Identify which cell holds the provided text, then report its (x, y) central coordinate. 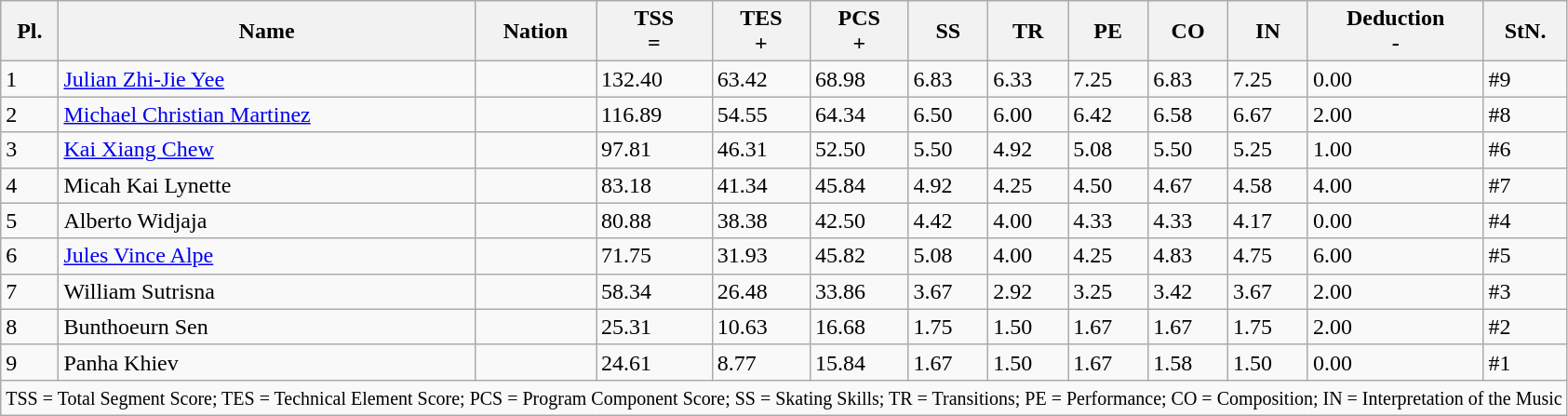
80.88 (653, 221)
5 (30, 221)
IN (1268, 32)
63.42 (761, 79)
46.31 (761, 150)
2 (30, 114)
6.67 (1268, 114)
#6 (1525, 150)
2.92 (1028, 291)
Deduction- (1395, 32)
#9 (1525, 79)
Panha Khiev (266, 362)
8 (30, 327)
4.75 (1268, 256)
3.42 (1188, 291)
PE (1108, 32)
William Sutrisna (266, 291)
9 (30, 362)
58.34 (653, 291)
68.98 (860, 79)
4.50 (1108, 185)
Kai Xiang Chew (266, 150)
8.77 (761, 362)
5.25 (1268, 150)
SS (948, 32)
CO (1188, 32)
Nation (535, 32)
PCS + (860, 32)
Bunthoeurn Sen (266, 327)
4.17 (1268, 221)
4.83 (1188, 256)
6.58 (1188, 114)
45.82 (860, 256)
#3 (1525, 291)
15.84 (860, 362)
1 (30, 79)
1.00 (1395, 150)
4 (30, 185)
132.40 (653, 79)
4.58 (1268, 185)
Micah Kai Lynette (266, 185)
54.55 (761, 114)
Michael Christian Martinez (266, 114)
#5 (1525, 256)
TES + (761, 32)
26.48 (761, 291)
45.84 (860, 185)
3.25 (1108, 291)
1.58 (1188, 362)
4.42 (948, 221)
#2 (1525, 327)
6.33 (1028, 79)
33.86 (860, 291)
Alberto Widjaja (266, 221)
TSS = (653, 32)
24.61 (653, 362)
71.75 (653, 256)
97.81 (653, 150)
25.31 (653, 327)
StN. (1525, 32)
83.18 (653, 185)
4.67 (1188, 185)
#4 (1525, 221)
Pl. (30, 32)
7 (30, 291)
52.50 (860, 150)
38.38 (761, 221)
10.63 (761, 327)
116.89 (653, 114)
64.34 (860, 114)
#7 (1525, 185)
6.50 (948, 114)
42.50 (860, 221)
3 (30, 150)
Julian Zhi-Jie Yee (266, 79)
31.93 (761, 256)
Jules Vince Alpe (266, 256)
16.68 (860, 327)
#1 (1525, 362)
Name (266, 32)
6.42 (1108, 114)
6 (30, 256)
TR (1028, 32)
41.34 (761, 185)
#8 (1525, 114)
